Capture the cell that displays the provided text and extract its [X, Y] central coordinate. 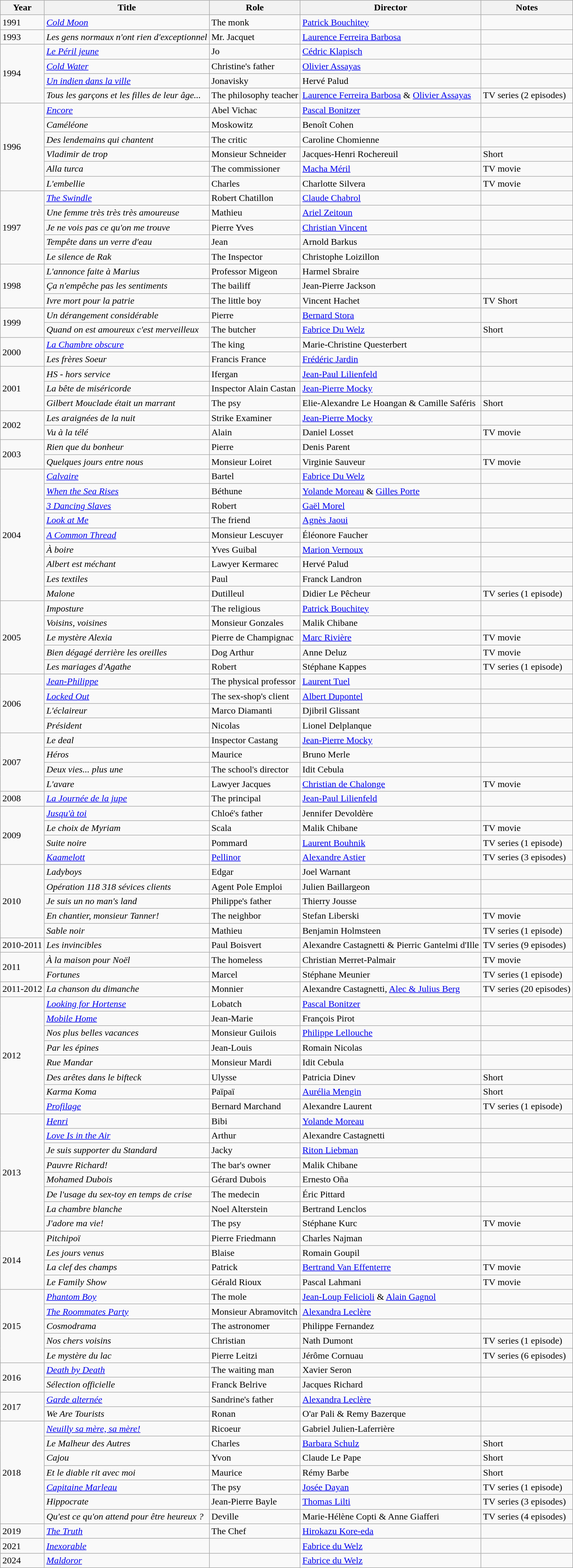
Death by Death [127, 1370]
2012 [22, 1055]
Inspector Castang [255, 740]
Lawyer Kermarec [255, 564]
Christian Merret-Palmair [390, 960]
2016 [22, 1377]
Laurence Ferreira Barbosa & Olivier Assayas [390, 95]
Monsieur Abramovitch [255, 1311]
Alain [255, 433]
1996 [22, 147]
When the Sea Rises [127, 491]
À la maison pour Noël [127, 960]
2018 [22, 1473]
Stéphane Meunier [390, 975]
Imposture [127, 608]
Paul [255, 579]
The homeless [255, 960]
2011-2012 [22, 989]
Phantom Boy [127, 1297]
Aurélia Mengin [390, 1092]
Jean-Loup Felicioli & Alain Gagnol [390, 1297]
Monsieur Schneider [255, 154]
2019 [22, 1531]
Cold Water [127, 66]
Monsieur Lescuyer [255, 535]
Jacques Richard [390, 1385]
Moskowitz [255, 125]
Bertrand Lenclos [390, 1209]
Je suis un no man's land [127, 901]
Stefan Liberski [390, 916]
Pascal Lahmani [390, 1282]
Sable noir [127, 931]
Neuilly sa mère, sa mère! [127, 1429]
2024 [22, 1560]
Christian Vincent [390, 227]
1993 [22, 37]
Jo [255, 52]
Notes [527, 8]
Alexandre Laurent [390, 1106]
J'adore ma vie! [127, 1224]
Gérard Dubois [255, 1180]
The mole [255, 1297]
Elie-Alexandre Le Hoangan & Camille Saféris [390, 403]
L'embellie [127, 184]
Title [127, 8]
Stéphane Kurc [390, 1224]
Nath Dumont [390, 1341]
Le Family Show [127, 1282]
Alexandre Castagnetti [390, 1136]
Ulysse [255, 1077]
La bête de miséricorde [127, 388]
Djibril Glissant [390, 711]
Year [22, 8]
Éric Pittard [390, 1194]
Karma Koma [127, 1092]
Mr. Jacquet [255, 37]
Alexandre Castagnetti & Pierric Gantelmi d'Ille [390, 945]
Caméléone [127, 125]
Nos plus belles vacances [127, 1033]
Franck Belrive [255, 1385]
Harmel Sbraire [390, 271]
Malone [127, 593]
Franck Landron [390, 579]
La Journée de la jupe [127, 799]
2002 [22, 425]
Garde alternée [127, 1399]
2001 [22, 388]
The butcher [255, 330]
2013 [22, 1172]
Nicolas [255, 725]
Riton Liebman [390, 1150]
La clef des champs [127, 1267]
Marie-Hélène Copti & Anne Giafferi [390, 1516]
L'avare [127, 784]
1999 [22, 323]
Bruno Merle [390, 755]
Yolande Moreau & Gilles Porte [390, 491]
Philippe Fernandez [390, 1326]
Olivier Assayas [390, 66]
Une femme très très très amoureuse [127, 213]
The astronomer [255, 1326]
Xavier Seron [390, 1370]
Par les épines [127, 1048]
Des arêtes dans le bifteck [127, 1077]
Le silence de Rak [127, 257]
Arthur [255, 1136]
The Swindle [127, 198]
The monk [255, 22]
Les frères Soeur [127, 359]
Inspector Alain Castan [255, 388]
Deville [255, 1516]
Alexandre Astier [390, 857]
La chambre blanche [127, 1209]
Sélection officielle [127, 1385]
2008 [22, 799]
Quand on est amoureux c'est merveilleux [127, 330]
The Roommates Party [127, 1311]
Les mariages d'Agathe [127, 667]
Patricia Dinev [390, 1077]
Jean-Pierre Jackson [390, 286]
Christian de Chalonge [390, 784]
The philosophy teacher [255, 95]
2007 [22, 762]
The critic [255, 139]
Monsieur Loiret [255, 462]
Professor Migeon [255, 271]
Ladyboys [127, 872]
Frédéric Jardin [390, 359]
Bertrand Van Effenterre [390, 1267]
TV series (6 episodes) [527, 1355]
Jérôme Cornuau [390, 1355]
Pommard [255, 843]
Jean-Louis [255, 1048]
Jacky [255, 1150]
Jean-Marie [255, 1018]
Bernard Stora [390, 315]
HS - hors service [127, 374]
Marco Diamanti [255, 711]
Jean-Pierre Bayle [255, 1502]
Christophe Loizillon [390, 257]
The sex-shop's client [255, 696]
3 Dancing Slaves [127, 506]
Yvon [255, 1458]
Et le diable rit avec moi [127, 1473]
Laurent Bouhnik [390, 843]
Un indien dans la ville [127, 81]
Les jours venus [127, 1253]
Mobile Home [127, 1018]
The Inspector [255, 257]
Julien Baillargeon [390, 886]
Stéphane Kappes [390, 667]
2003 [22, 455]
Pauvre Richard! [127, 1165]
2014 [22, 1260]
The king [255, 344]
Pierre de Champignac [255, 637]
Thomas Lilti [390, 1502]
Fortunes [127, 975]
Blaise [255, 1253]
Le mystère Alexia [127, 637]
Tempête dans un verre d'eau [127, 242]
L'éclaireur [127, 711]
Locked Out [127, 696]
À boire [127, 550]
Suite noire [127, 843]
Profilage [127, 1106]
Vu à la télé [127, 433]
The little boy [255, 301]
The religious [255, 608]
Christine's father [255, 66]
Alexandre Castagnetti, Alec & Julius Berg [390, 989]
TV series (4 episodes) [527, 1516]
2017 [22, 1407]
Gabriel Julien-Laferrière [390, 1429]
Lobatch [255, 1004]
Cold Moon [127, 22]
Hirokazu Kore-eda [390, 1531]
Benjamin Holmsteen [390, 931]
Hippocrate [127, 1502]
Quelques jours entre nous [127, 462]
Yolande Moreau [390, 1121]
Pierre Yves [255, 227]
Yves Guibal [255, 550]
Gilbert Mouclade était un marrant [127, 403]
Claude Le Pape [390, 1458]
Bernard Marchand [255, 1106]
Rien que du bonheur [127, 447]
The waiting man [255, 1370]
Béthune [255, 491]
1997 [22, 227]
Président [127, 725]
Christian [255, 1341]
The bar's owner [255, 1165]
Arnold Barkus [390, 242]
Denis Parent [390, 447]
Jusqu'à toi [127, 813]
Chloé's father [255, 813]
Les gens normaux n'ont rien d'exceptionnel [127, 37]
Ernesto Oña [390, 1180]
Charles Najman [390, 1238]
Romain Nicolas [390, 1048]
Didier Le Pêcheur [390, 593]
Mohamed Dubois [127, 1180]
Jennifer Devoldère [390, 813]
Les textiles [127, 579]
Ronan [255, 1414]
Nos chers voisins [127, 1341]
Ivre mort pour la patrie [127, 301]
Caroline Chomienne [390, 139]
Lionel Delplanque [390, 725]
The commissioner [255, 169]
We Are Tourists [127, 1414]
Agnès Jaoui [390, 520]
Love Is in the Air [127, 1136]
Pierre Leitzi [255, 1355]
TV series (20 episodes) [527, 989]
Gérald Rioux [255, 1282]
The principal [255, 799]
2000 [22, 352]
The school's director [255, 769]
Dog Arthur [255, 652]
Marion Vernoux [390, 550]
L'annonce faite à Marius [127, 271]
Kaamelott [127, 857]
2015 [22, 1326]
Agent Pole Emploi [255, 886]
Jacques-Henri Rochereuil [390, 154]
Daniel Losset [390, 433]
Jean-Philippe [127, 682]
2005 [22, 637]
Le deal [127, 740]
Rue Mandar [127, 1062]
Pellinor [255, 857]
2010-2011 [22, 945]
2011 [22, 967]
Bartel [255, 476]
Inexorable [127, 1546]
Romain Goupil [390, 1253]
1991 [22, 22]
Marie-Christine Questerbert [390, 344]
Les araignées de la nuit [127, 418]
O'ar Pali & Remy Bazerque [390, 1414]
The neighbor [255, 916]
Claude Chabrol [390, 198]
Païpaï [255, 1092]
Scala [255, 828]
The Chef [255, 1531]
Ça n'empêche pas les sentiments [127, 286]
Calvaire [127, 476]
La Chambre obscure [127, 344]
Bien dégagé derrière les oreilles [127, 652]
En chantier, monsieur Tanner! [127, 916]
Noel Alterstein [255, 1209]
Voisins, voisines [127, 623]
Vladimir de trop [127, 154]
Jonavisky [255, 81]
The friend [255, 520]
Monsieur Guilois [255, 1033]
Albert Dupontel [390, 696]
Jean [255, 242]
Alla turca [127, 169]
Le choix de Myriam [127, 828]
De l'usage du sex-toy en temps de crise [127, 1194]
Dutilleul [255, 593]
The bailiff [255, 286]
Cajou [127, 1458]
1998 [22, 286]
Des lendemains qui chantent [127, 139]
TV series (2 episodes) [527, 95]
Maldoror [127, 1560]
Je suis supporter du Standard [127, 1150]
2006 [22, 704]
Rémy Barbe [390, 1473]
Anne Deluz [390, 652]
Look at Me [127, 520]
TV Short [527, 301]
Joel Warnant [390, 872]
Charlotte Silvera [390, 184]
Pierre Friedmann [255, 1238]
Benoît Cohen [390, 125]
Le mystère du lac [127, 1355]
Marcel [255, 975]
The physical professor [255, 682]
Ifergan [255, 374]
Capitaine Marleau [127, 1487]
Role [255, 8]
Patrick [255, 1267]
2021 [22, 1546]
Director [390, 8]
1994 [22, 74]
Virginie Sauveur [390, 462]
Strike Examiner [255, 418]
Éléonore Faucher [390, 535]
Ariel Zeitoun [390, 213]
Henri [127, 1121]
A Common Thread [127, 535]
Philippe's father [255, 901]
Encore [127, 110]
Laurence Ferreira Barbosa [390, 37]
Looking for Hortense [127, 1004]
La chanson du dimanche [127, 989]
Cédric Klapisch [390, 52]
Paul Boisvert [255, 945]
Pitchipoï [127, 1238]
The medecin [255, 1194]
Marc Rivière [390, 637]
Gaël Morel [390, 506]
Robert Chatillon [255, 198]
Monnier [255, 989]
Albert est méchant [127, 564]
Qu'est ce qu'on attend pour être heureux ? [127, 1516]
2010 [22, 901]
Barbara Schulz [390, 1443]
2009 [22, 835]
2004 [22, 535]
Josée Dayan [390, 1487]
Je ne vois pas ce qu'on me trouve [127, 227]
Laurent Tuel [390, 682]
Tous les garçons et les filles de leur âge... [127, 95]
Le Péril jeune [127, 52]
Un dérangement considérable [127, 315]
Sandrine's father [255, 1399]
Héros [127, 755]
Lawyer Jacques [255, 784]
Bibi [255, 1121]
Francis France [255, 359]
TV series (9 episodes) [527, 945]
Vincent Hachet [390, 301]
Deux vies... plus une [127, 769]
Monsieur Mardi [255, 1062]
Cosmodrama [127, 1326]
Les invincibles [127, 945]
Thierry Jousse [390, 901]
Abel Vichac [255, 110]
Philippe Lellouche [390, 1033]
Opération 118 318 sévices clients [127, 886]
Le Malheur des Autres [127, 1443]
François Pirot [390, 1018]
Monsieur Gonzales [255, 623]
Edgar [255, 872]
The Truth [127, 1531]
Ricoeur [255, 1429]
Macha Méril [390, 169]
